Locate the cell with the specified text and output its (x, y) center coordinate. 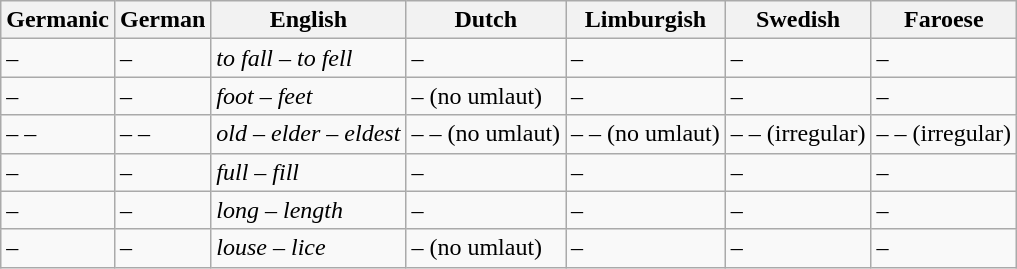
to fall – to fell (308, 58)
English (308, 20)
Limburgish (646, 20)
old – elder – eldest (308, 134)
Faroese (944, 20)
long – length (308, 210)
Swedish (798, 20)
full – fill (308, 172)
Germanic (58, 20)
foot – feet (308, 96)
Dutch (486, 20)
louse – lice (308, 248)
German (162, 20)
